Detect which cell encompasses the target text, then output its [x, y] center coordinate. 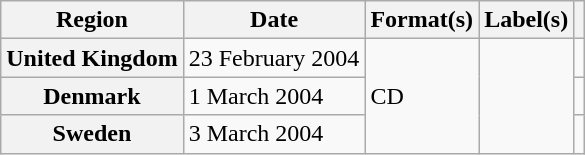
CD [422, 96]
Sweden [92, 134]
23 February 2004 [274, 58]
United Kingdom [92, 58]
Label(s) [526, 20]
Region [92, 20]
3 March 2004 [274, 134]
1 March 2004 [274, 96]
Date [274, 20]
Denmark [92, 96]
Format(s) [422, 20]
